Provide the (x, y) coordinate of the cell's center where the given text is located.  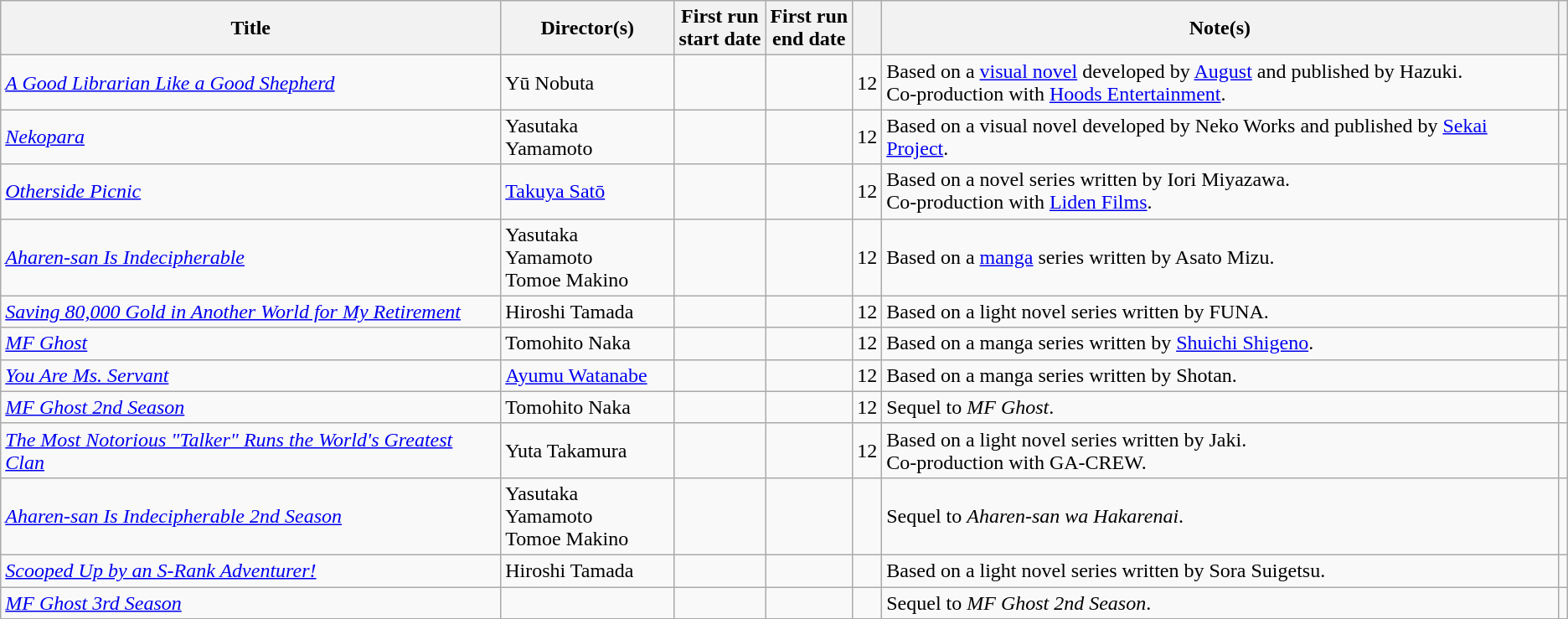
Aharen-san Is Indecipherable (251, 257)
MF Ghost (251, 343)
Based on a light novel series written by Sora Suigetsu. (1220, 570)
Aharen-san Is Indecipherable 2nd Season (251, 516)
The Most Notorious "Talker" Runs the World's Greatest Clan (251, 451)
Based on a visual novel developed by Neko Works and published by Sekai Project. (1220, 137)
MF Ghost 3rd Season (251, 602)
Based on a visual novel developed by August and published by Hazuki.Co-production with Hoods Entertainment. (1220, 82)
You Are Ms. Servant (251, 375)
Ayumu Watanabe (588, 375)
Based on a light novel series written by Jaki.Co-production with GA-CREW. (1220, 451)
Note(s) (1220, 28)
Yuta Takamura (588, 451)
Yasutaka Yamamoto (588, 137)
Saving 80,000 Gold in Another World for My Retirement (251, 312)
Sequel to Aharen-san wa Hakarenai. (1220, 516)
Based on a novel series written by Iori Miyazawa.Co-production with Liden Films. (1220, 191)
Based on a manga series written by Shotan. (1220, 375)
First runstart date (720, 28)
First runend date (809, 28)
Based on a manga series written by Shuichi Shigeno. (1220, 343)
A Good Librarian Like a Good Shepherd (251, 82)
Scooped Up by an S-Rank Adventurer! (251, 570)
Sequel to MF Ghost. (1220, 407)
Director(s) (588, 28)
Based on a light novel series written by FUNA. (1220, 312)
Nekopara (251, 137)
Otherside Picnic (251, 191)
Sequel to MF Ghost 2nd Season. (1220, 602)
MF Ghost 2nd Season (251, 407)
Yū Nobuta (588, 82)
Based on a manga series written by Asato Mizu. (1220, 257)
Takuya Satō (588, 191)
Title (251, 28)
